Identify which cell holds the provided text, then report its (x, y) central coordinate. 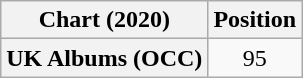
Position (255, 20)
Chart (2020) (104, 20)
UK Albums (OCC) (104, 58)
95 (255, 58)
